Find where the given text appears and provide that cell's center as (x, y) coordinate. 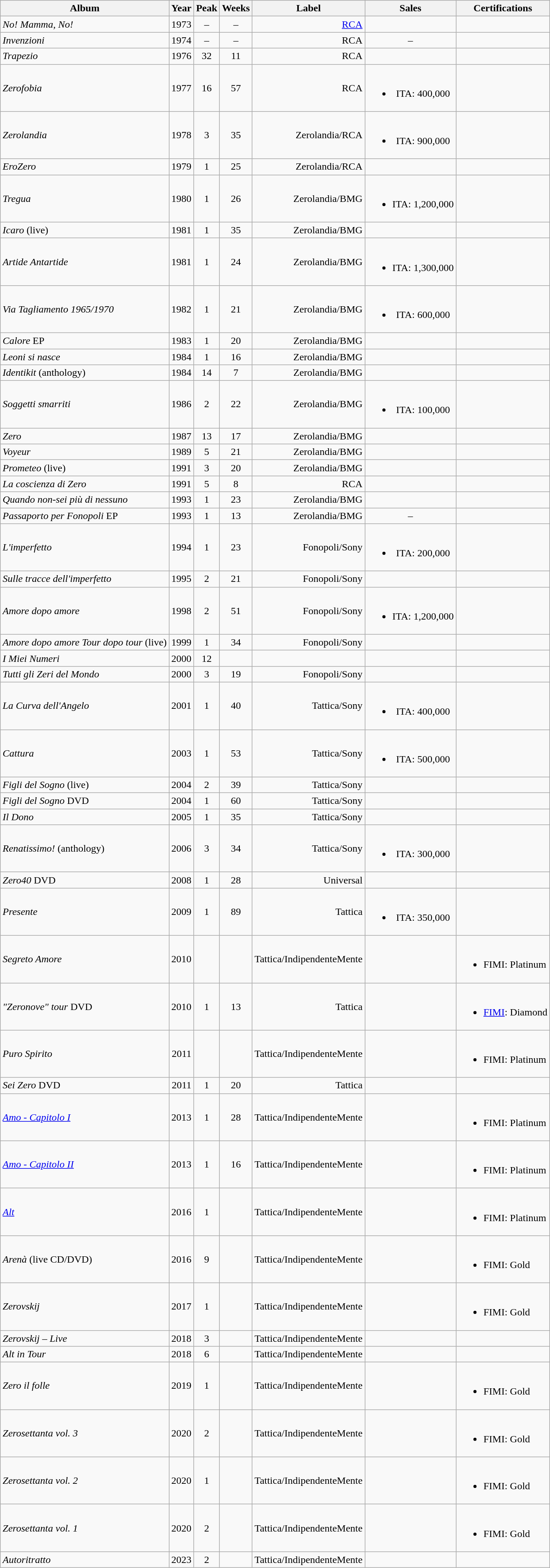
89 (236, 912)
1974 (182, 40)
2023 (182, 1560)
Sulle tracce dell'imperfetto (85, 579)
Leoni si nasce (85, 356)
Zerosettanta vol. 3 (85, 1434)
19 (236, 674)
Figli del Sogno DVD (85, 801)
Passaporto per Fonopoli EP (85, 516)
40 (236, 705)
Zerofobia (85, 88)
ITA: 900,000 (411, 135)
14 (207, 373)
Trapezio (85, 56)
Artide Antartide (85, 261)
Zerosettanta vol. 1 (85, 1528)
FIMI: Diamond (503, 1006)
Segreto Amore (85, 959)
Zero (85, 436)
Amore dopo amore (85, 611)
1983 (182, 341)
Presente (85, 912)
1989 (182, 452)
7 (236, 373)
60 (236, 801)
Zerovskij (85, 1306)
Prometeo (live) (85, 468)
ITA: 1,300,000 (411, 261)
ITA: 600,000 (411, 309)
51 (236, 611)
1987 (182, 436)
ITA: 500,000 (411, 753)
2017 (182, 1306)
1999 (182, 642)
9 (207, 1259)
32 (207, 56)
Zero40 DVD (85, 880)
La Curva dell'Angelo (85, 705)
ITA: 100,000 (411, 405)
Universal (308, 880)
1978 (182, 135)
Autoritratto (85, 1560)
Zerosettanta vol. 2 (85, 1480)
Identikit (anthology) (85, 373)
Zerolandia (85, 135)
1994 (182, 547)
Calore EP (85, 341)
2019 (182, 1386)
Peak (207, 8)
No! Mamma, No! (85, 24)
39 (236, 785)
Renatissimo! (anthology) (85, 849)
Album (85, 8)
Sei Zero DVD (85, 1085)
1973 (182, 24)
Amo - Capitolo I (85, 1117)
Arenà (live CD/DVD) (85, 1259)
Voyeur (85, 452)
6 (207, 1354)
Il Dono (85, 817)
Tutti gli Zeri del Mondo (85, 674)
ITA: 300,000 (411, 849)
Via Tagliamento 1965/1970 (85, 309)
"Zeronove" tour DVD (85, 1006)
Sales (411, 8)
Certifications (503, 8)
L'imperfetto (85, 547)
17 (236, 436)
Amo - Capitolo II (85, 1165)
1982 (182, 309)
Weeks (236, 8)
25 (236, 167)
Icaro (live) (85, 230)
57 (236, 88)
Soggetti smarriti (85, 405)
Alt in Tour (85, 1354)
1977 (182, 88)
1979 (182, 167)
2009 (182, 912)
Invenzioni (85, 40)
2008 (182, 880)
Figli del Sogno (live) (85, 785)
53 (236, 753)
1995 (182, 579)
1980 (182, 199)
Puro Spirito (85, 1054)
I Miei Numeri (85, 658)
8 (236, 484)
ITA: 200,000 (411, 547)
26 (236, 199)
1998 (182, 611)
Zero il folle (85, 1386)
La coscienza di Zero (85, 484)
11 (236, 56)
Quando non-sei più di nessuno (85, 500)
24 (236, 261)
12 (207, 658)
Tregua (85, 199)
2006 (182, 849)
Amore dopo amore Tour dopo tour (live) (85, 642)
22 (236, 405)
1976 (182, 56)
Label (308, 8)
1986 (182, 405)
2003 (182, 753)
Cattura (85, 753)
2001 (182, 705)
Year (182, 8)
ITA: 350,000 (411, 912)
Zerovskij – Live (85, 1338)
Alt (85, 1212)
2005 (182, 817)
EroZero (85, 167)
